From the cell containing the given text, extract its center point as (x, y) coordinate. 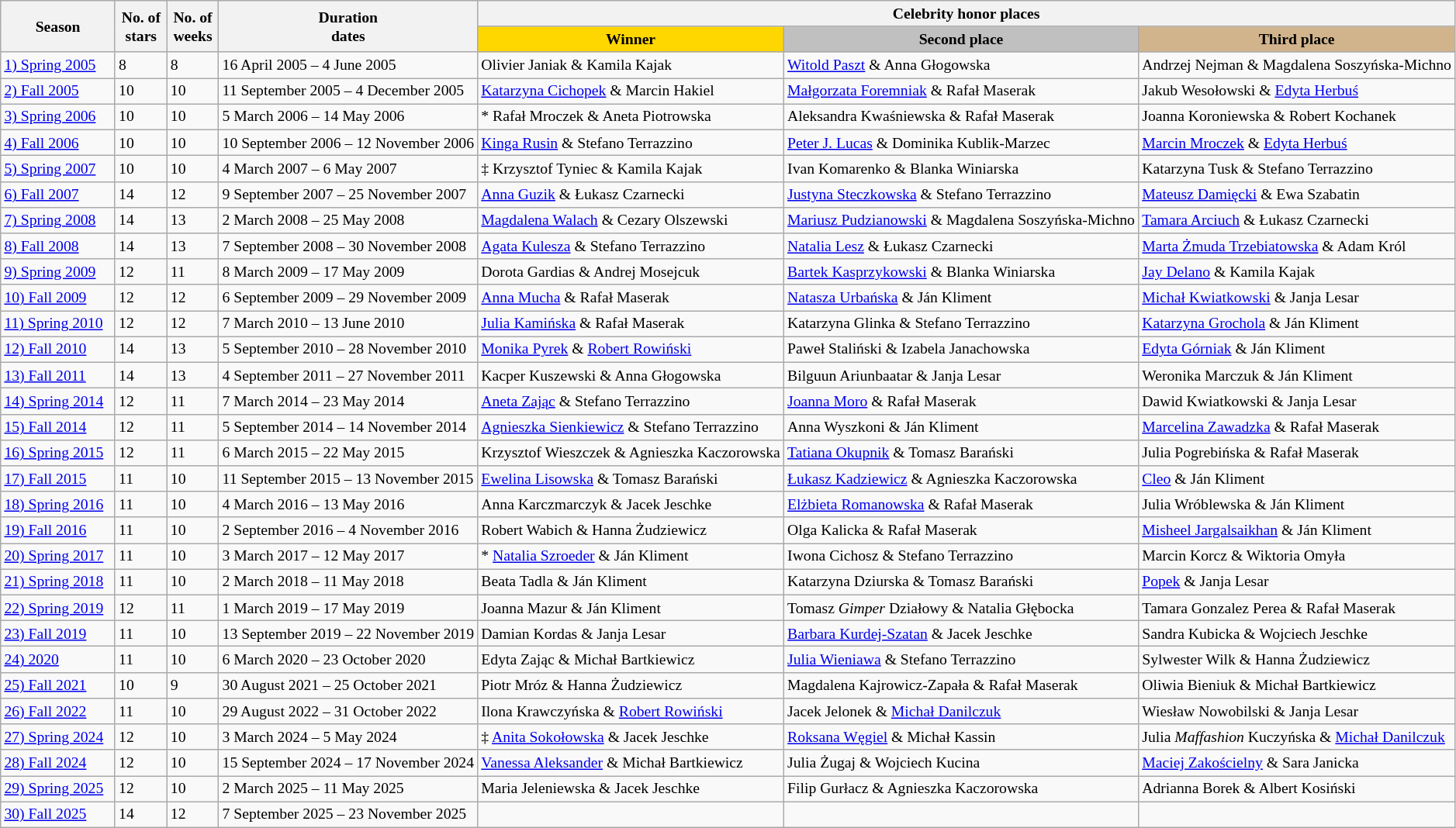
7) Spring 2008 (58, 220)
26) Fall 2022 (58, 712)
9 September 2007 – 25 November 2007 (348, 194)
Justyna Steczkowska & Stefano Terrazzino (960, 194)
24) 2020 (58, 659)
23) Fall 2019 (58, 634)
Julia Wieniawa & Stefano Terrazzino (960, 659)
Natasza Urbańska & Ján Kliment (960, 298)
2 March 2008 – 25 May 2008 (348, 220)
Jay Delano & Kamila Kajak (1297, 271)
Sandra Kubicka & Wojciech Jeschke (1297, 634)
Marcelina Zawadzka & Rafał Maserak (1297, 426)
Kinga Rusin & Stefano Terrazzino (631, 143)
7 September 2008 – 30 November 2008 (348, 247)
Misheel Jargalsaikhan & Ján Kliment (1297, 530)
Barbara Kurdej-Szatan & Jacek Jeschke (960, 634)
Katarzyna Grochola & Ján Kliment (1297, 324)
5 March 2006 – 14 May 2006 (348, 116)
Second place (960, 39)
Magdalena Walach & Cezary Olszewski (631, 220)
Marcin Mroczek & Edyta Herbuś (1297, 143)
Damian Kordas & Janja Lesar (631, 634)
Edyta Górniak & Ján Kliment (1297, 349)
Michał Kwiatkowski & Janja Lesar (1297, 298)
2) Fall 2005 (58, 91)
20) Spring 2017 (58, 557)
Katarzyna Tusk & Stefano Terrazzino (1297, 169)
Edyta Zając & Michał Bartkiewicz (631, 659)
Maria Jeleniewska & Jacek Jeschke (631, 789)
Aneta Zając & Stefano Terrazzino (631, 402)
Natalia Lesz & Łukasz Czarnecki (960, 247)
Julia Kamińska & Rafał Maserak (631, 324)
6 March 2020 – 23 October 2020 (348, 659)
Celebrity honor places (967, 14)
1 March 2019 – 17 May 2019 (348, 608)
Łukasz Kadziewicz & Agnieszka Kaczorowska (960, 479)
Kacper Kuszewski & Anna Głogowska (631, 375)
7 September 2025 – 23 November 2025 (348, 814)
8) Fall 2008 (58, 247)
Julia Maffashion Kuczyńska & Michał Danilczuk (1297, 737)
15 September 2024 – 17 November 2024 (348, 763)
Filip Gurłacz & Agnieszka Kaczorowska (960, 789)
12) Fall 2010 (58, 349)
Joanna Moro & Rafał Maserak (960, 402)
Andrzej Nejman & Magdalena Soszyńska-Michno (1297, 65)
Tamara Gonzalez Perea & Rafał Maserak (1297, 608)
4 September 2011 – 27 November 2011 (348, 375)
Tatiana Okupnik & Tomasz Barański (960, 453)
10 September 2006 – 12 November 2006 (348, 143)
Julia Żugaj & Wojciech Kucina (960, 763)
10) Fall 2009 (58, 298)
Wiesław Nowobilski & Janja Lesar (1297, 712)
Magdalena Kajrowicz-Zapała & Rafał Maserak (960, 685)
Beata Tadla & Ján Kliment (631, 581)
3 March 2024 – 5 May 2024 (348, 737)
Vanessa Aleksander & Michał Bartkiewicz (631, 763)
11) Spring 2010 (58, 324)
2 September 2016 – 4 November 2016 (348, 530)
Marta Żmuda Trzebiatowska & Adam Król (1297, 247)
Dorota Gardias & Andrej Mosejcuk (631, 271)
18) Spring 2016 (58, 504)
9) Spring 2009 (58, 271)
Olivier Janiak & Kamila Kajak (631, 65)
Bartek Kasprzykowski & Blanka Winiarska (960, 271)
Tomasz Gimper Działowy & Natalia Głębocka (960, 608)
Cleo & Ján Kliment (1297, 479)
5 September 2014 – 14 November 2014 (348, 426)
Ivan Komarenko & Blanka Winiarska (960, 169)
Małgorzata Foremniak & Rafał Maserak (960, 91)
Maciej Zakościelny & Sara Janicka (1297, 763)
3) Spring 2006 (58, 116)
Elżbieta Romanowska & Rafał Maserak (960, 504)
6 September 2009 – 29 November 2009 (348, 298)
Sylwester Wilk & Hanna Żudziewicz (1297, 659)
Duration dates (348, 26)
Joanna Mazur & Ján Kliment (631, 608)
Peter J. Lucas & Dominika Kublik-Marzec (960, 143)
Anna Guzik & Łukasz Czarnecki (631, 194)
29 August 2022 – 31 October 2022 (348, 712)
2 March 2025 – 11 May 2025 (348, 789)
Ilona Krawczyńska & Robert Rowiński (631, 712)
Oliwia Bieniuk & Michał Bartkiewicz (1297, 685)
Marcin Korcz & Wiktoria Omyła (1297, 557)
27) Spring 2024 (58, 737)
21) Spring 2018 (58, 581)
Piotr Mróz & Hanna Żudziewicz (631, 685)
16 April 2005 – 4 June 2005 (348, 65)
3 March 2017 – 12 May 2017 (348, 557)
‡ Anita Sokołowska & Jacek Jeschke (631, 737)
30 August 2021 – 25 October 2021 (348, 685)
2 March 2018 – 11 May 2018 (348, 581)
7 March 2010 – 13 June 2010 (348, 324)
Anna Karczmarczyk & Jacek Jeschke (631, 504)
Adrianna Borek & Albert Kosiński (1297, 789)
13) Fall 2011 (58, 375)
* Natalia Szroeder & Ján Kliment (631, 557)
‡ Krzysztof Tyniec & Kamila Kajak (631, 169)
Dawid Kwiatkowski & Janja Lesar (1297, 402)
Katarzyna Dziurska & Tomasz Barański (960, 581)
No. ofweeks (192, 26)
11 September 2015 – 13 November 2015 (348, 479)
5 September 2010 – 28 November 2010 (348, 349)
Katarzyna Glinka & Stefano Terrazzino (960, 324)
14) Spring 2014 (58, 402)
4 March 2016 – 13 May 2016 (348, 504)
25) Fall 2021 (58, 685)
Anna Mucha & Rafał Maserak (631, 298)
Jacek Jelonek & Michał Danilczuk (960, 712)
1) Spring 2005 (58, 65)
Paweł Staliński & Izabela Janachowska (960, 349)
29) Spring 2025 (58, 789)
Joanna Koroniewska & Robert Kochanek (1297, 116)
Popek & Janja Lesar (1297, 581)
22) Spring 2019 (58, 608)
5) Spring 2007 (58, 169)
Bilguun Ariunbaatar & Janja Lesar (960, 375)
Jakub Wesołowski & Edyta Herbuś (1297, 91)
4) Fall 2006 (58, 143)
Third place (1297, 39)
Julia Pogrebińska & Rafał Maserak (1297, 453)
6) Fall 2007 (58, 194)
Agata Kulesza & Stefano Terrazzino (631, 247)
16) Spring 2015 (58, 453)
Robert Wabich & Hanna Żudziewicz (631, 530)
17) Fall 2015 (58, 479)
6 March 2015 – 22 May 2015 (348, 453)
Krzysztof Wieszczek & Agnieszka Kaczorowska (631, 453)
9 (192, 685)
7 March 2014 – 23 May 2014 (348, 402)
28) Fall 2024 (58, 763)
Roksana Węgiel & Michał Kassin (960, 737)
Winner (631, 39)
Aleksandra Kwaśniewska & Rafał Maserak (960, 116)
Tamara Arciuch & Łukasz Czarnecki (1297, 220)
Monika Pyrek & Robert Rowiński (631, 349)
Ewelina Lisowska & Tomasz Barański (631, 479)
Witold Paszt & Anna Głogowska (960, 65)
Season (58, 26)
19) Fall 2016 (58, 530)
Iwona Cichosz & Stefano Terrazzino (960, 557)
Mateusz Damięcki & Ewa Szabatin (1297, 194)
15) Fall 2014 (58, 426)
13 September 2019 – 22 November 2019 (348, 634)
No. ofstars (141, 26)
4 March 2007 – 6 May 2007 (348, 169)
Agnieszka Sienkiewicz & Stefano Terrazzino (631, 426)
30) Fall 2025 (58, 814)
Julia Wróblewska & Ján Kliment (1297, 504)
11 September 2005 – 4 December 2005 (348, 91)
8 March 2009 – 17 May 2009 (348, 271)
Anna Wyszkoni & Ján Kliment (960, 426)
Katarzyna Cichopek & Marcin Hakiel (631, 91)
Mariusz Pudzianowski & Magdalena Soszyńska-Michno (960, 220)
* Rafał Mroczek & Aneta Piotrowska (631, 116)
Weronika Marczuk & Ján Kliment (1297, 375)
Olga Kalicka & Rafał Maserak (960, 530)
